Identify which cell holds the provided text, then report its (x, y) central coordinate. 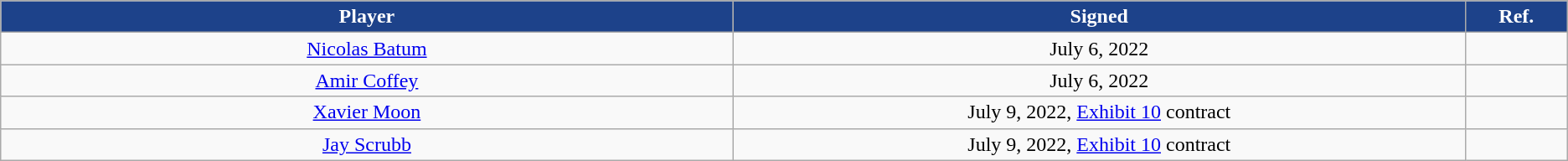
Xavier Moon (367, 112)
Player (367, 17)
Jay Scrubb (367, 144)
Nicolas Batum (367, 49)
Signed (1099, 17)
Amir Coffey (367, 80)
Ref. (1516, 17)
